Locate the cell with the specified text and output its [X, Y] center coordinate. 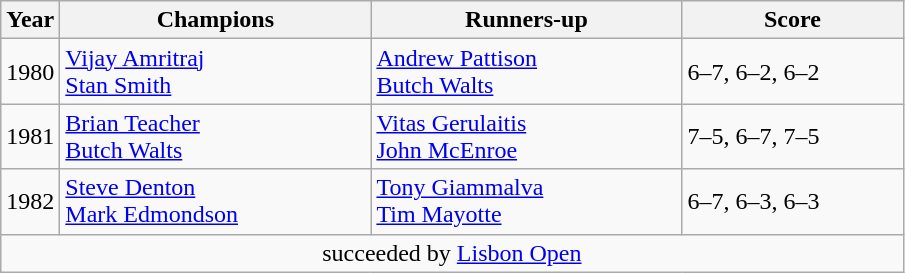
Tony Giammalva Tim Mayotte [526, 202]
1980 [30, 72]
Andrew Pattison Butch Walts [526, 72]
7–5, 6–7, 7–5 [792, 136]
Vitas Gerulaitis John McEnroe [526, 136]
Champions [216, 20]
succeeded by Lisbon Open [452, 253]
Year [30, 20]
Steve Denton Mark Edmondson [216, 202]
1981 [30, 136]
1982 [30, 202]
6–7, 6–3, 6–3 [792, 202]
Brian Teacher Butch Walts [216, 136]
Vijay Amritraj Stan Smith [216, 72]
6–7, 6–2, 6–2 [792, 72]
Runners-up [526, 20]
Score [792, 20]
